Scan for the cell matching the given text and deliver its [X, Y] coordinate at center. 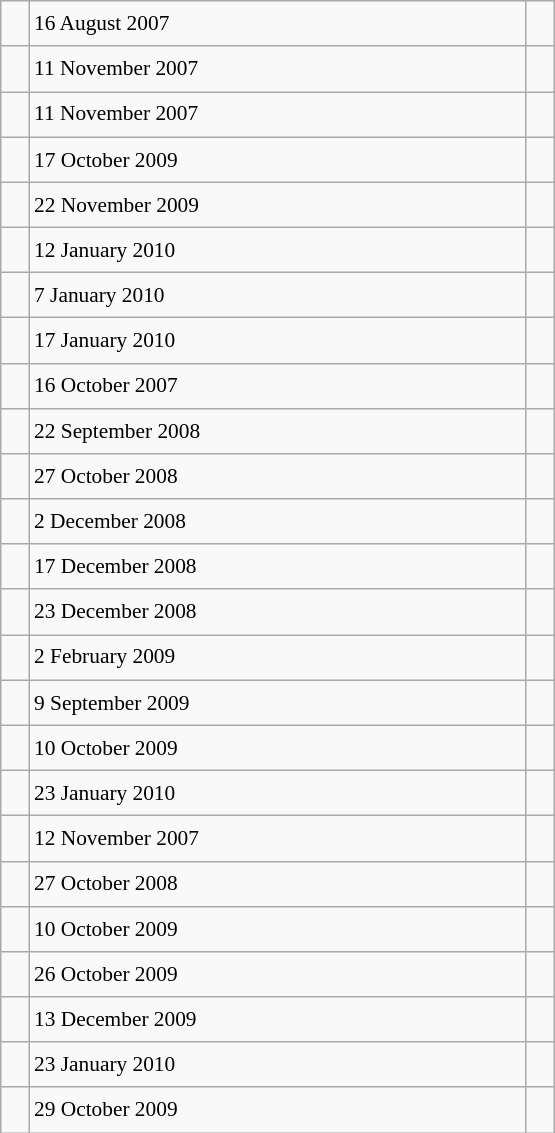
9 September 2009 [278, 702]
16 August 2007 [278, 24]
2 December 2008 [278, 522]
26 October 2009 [278, 974]
23 December 2008 [278, 612]
22 November 2009 [278, 204]
17 January 2010 [278, 340]
17 December 2008 [278, 566]
12 November 2007 [278, 838]
22 September 2008 [278, 430]
7 January 2010 [278, 296]
16 October 2007 [278, 386]
13 December 2009 [278, 1020]
2 February 2009 [278, 658]
12 January 2010 [278, 250]
17 October 2009 [278, 160]
29 October 2009 [278, 1110]
